For the text-containing cell, return its midpoint in (X, Y) coordinate format. 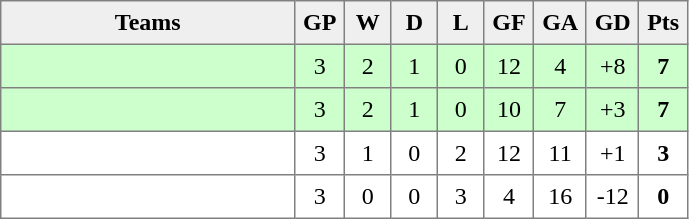
L (461, 23)
GP (320, 23)
D (414, 23)
GA (560, 23)
-12 (612, 197)
10 (509, 110)
Teams (148, 23)
Pts (663, 23)
11 (560, 153)
W (368, 23)
+3 (612, 110)
16 (560, 197)
GF (509, 23)
+8 (612, 66)
+1 (612, 153)
GD (612, 23)
